Return (x, y) of the center of cell containing provided text 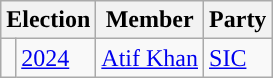
SIC (238, 58)
Member (150, 20)
Party (238, 20)
Atif Khan (150, 58)
2024 (56, 58)
Election (48, 20)
